Identify which cell holds the provided text, then report its (X, Y) central coordinate. 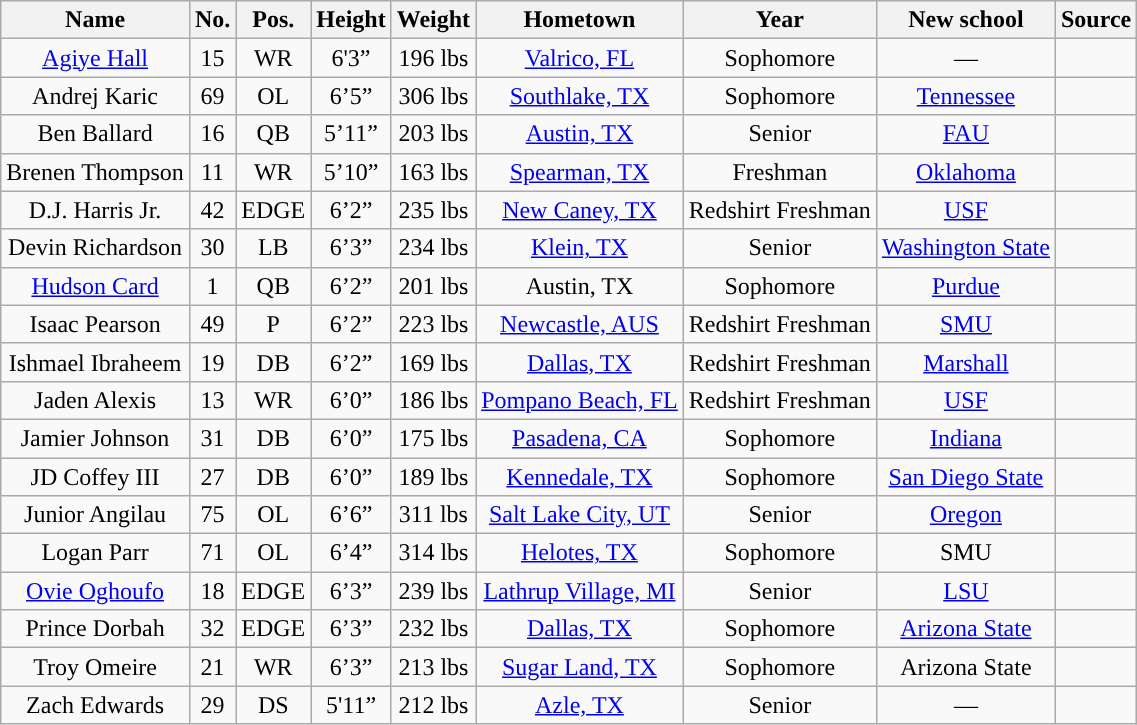
LB (274, 248)
19 (212, 362)
Marshall (966, 362)
Freshman (780, 172)
Washington State (966, 248)
5'11” (351, 705)
213 lbs (433, 667)
212 lbs (433, 705)
5’10” (351, 172)
Height (351, 20)
15 (212, 58)
Ovie Oghoufo (96, 591)
Agiye Hall (96, 58)
32 (212, 629)
13 (212, 400)
Klein, TX (580, 248)
21 (212, 667)
FAU (966, 134)
Azle, TX (580, 705)
29 (212, 705)
Isaac Pearson (96, 324)
Indiana (966, 438)
27 (212, 477)
6’4” (351, 553)
Pos. (274, 20)
Year (780, 20)
Sugar Land, TX (580, 667)
234 lbs (433, 248)
239 lbs (433, 591)
223 lbs (433, 324)
New Caney, TX (580, 210)
201 lbs (433, 286)
New school (966, 20)
196 lbs (433, 58)
Brenen Thompson (96, 172)
P (274, 324)
16 (212, 134)
Weight (433, 20)
Oregon (966, 515)
1 (212, 286)
D.J. Harris Jr. (96, 210)
Andrej Karic (96, 96)
Kennedale, TX (580, 477)
Spearman, TX (580, 172)
42 (212, 210)
Troy Omeire (96, 667)
169 lbs (433, 362)
Name (96, 20)
Jamier Johnson (96, 438)
11 (212, 172)
LSU (966, 591)
Tennessee (966, 96)
203 lbs (433, 134)
189 lbs (433, 477)
Zach Edwards (96, 705)
JD Coffey III (96, 477)
71 (212, 553)
163 lbs (433, 172)
Southlake, TX (580, 96)
6’6” (351, 515)
Source (1096, 20)
Jaden Alexis (96, 400)
18 (212, 591)
San Diego State (966, 477)
Lathrup Village, MI (580, 591)
Ben Ballard (96, 134)
314 lbs (433, 553)
Pompano Beach, FL (580, 400)
232 lbs (433, 629)
306 lbs (433, 96)
Helotes, TX (580, 553)
69 (212, 96)
30 (212, 248)
49 (212, 324)
Purdue (966, 286)
6’5” (351, 96)
186 lbs (433, 400)
Prince Dorbah (96, 629)
Devin Richardson (96, 248)
75 (212, 515)
6'3” (351, 58)
Hudson Card (96, 286)
5’11” (351, 134)
235 lbs (433, 210)
Ishmael Ibraheem (96, 362)
Junior Angilau (96, 515)
31 (212, 438)
Salt Lake City, UT (580, 515)
Hometown (580, 20)
DS (274, 705)
Oklahoma (966, 172)
Valrico, FL (580, 58)
Newcastle, AUS (580, 324)
Pasadena, CA (580, 438)
Logan Parr (96, 553)
175 lbs (433, 438)
No. (212, 20)
311 lbs (433, 515)
